Return (X, Y) of the center of cell containing provided text 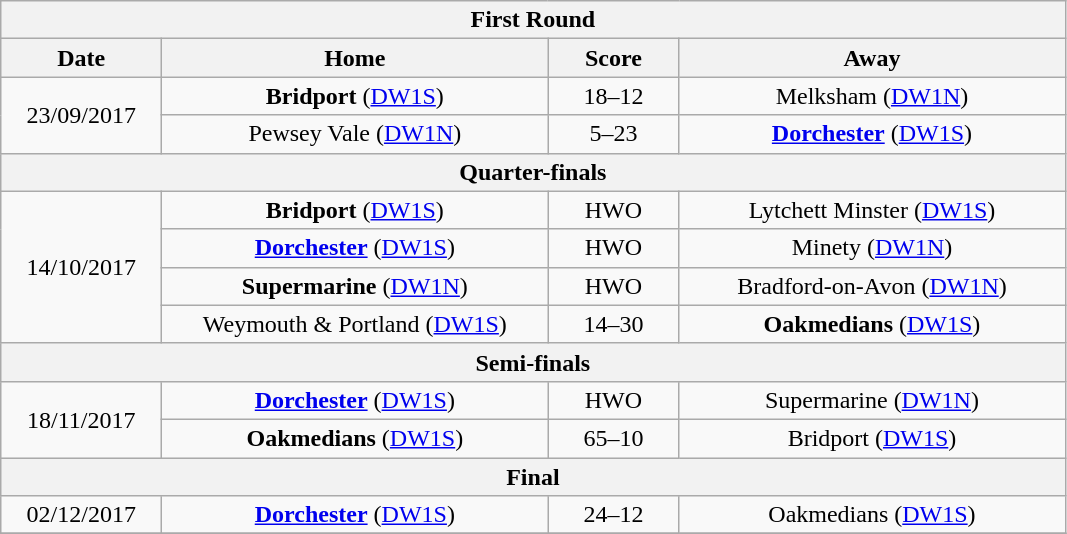
Final (533, 477)
Lytchett Minster (DW1S) (872, 210)
Date (82, 58)
Semi-finals (533, 362)
Pewsey Vale (DW1N) (355, 134)
18–12 (614, 96)
Melksham (DW1N) (872, 96)
Weymouth & Portland (DW1S) (355, 324)
Score (614, 58)
14–30 (614, 324)
Away (872, 58)
02/12/2017 (82, 515)
Minety (DW1N) (872, 248)
First Round (533, 20)
24–12 (614, 515)
18/11/2017 (82, 419)
Bradford-on-Avon (DW1N) (872, 286)
Home (355, 58)
14/10/2017 (82, 267)
23/09/2017 (82, 115)
65–10 (614, 438)
5–23 (614, 134)
Quarter-finals (533, 172)
